Scan for the cell matching the given text and deliver its (x, y) coordinate at center. 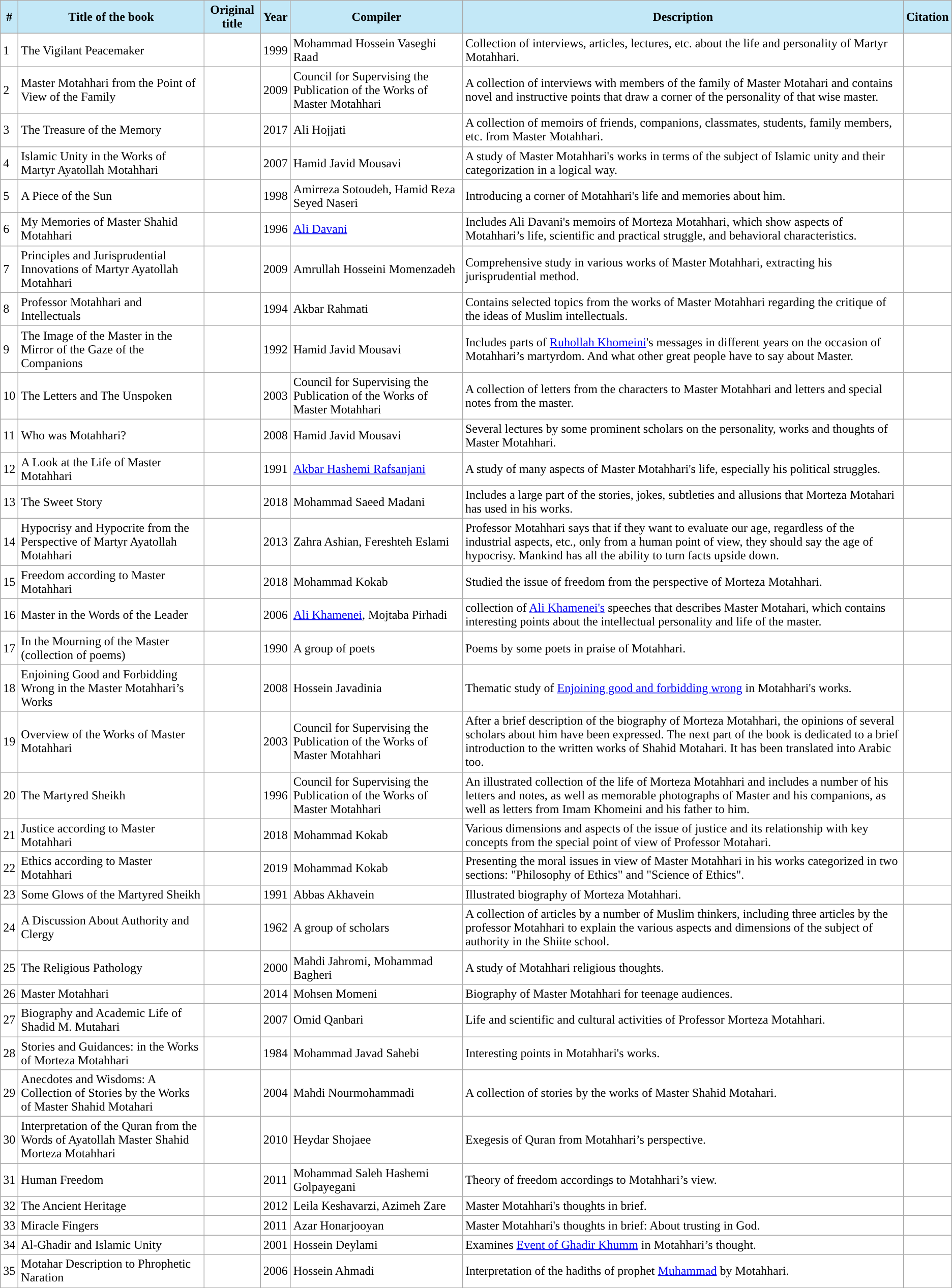
A collection of memoirs of friends, companions, classmates, students, family members, etc. from Master Motahhari. (682, 130)
2017 (276, 130)
Mohsen Momeni (376, 994)
Ali Khamenei, Mojtaba Pirhadi (376, 615)
Ethics according to Master Motahhari (111, 868)
Title of the book (111, 17)
2010 (276, 1140)
Professor Motahhari and Intellectuals (111, 309)
Stories and Guidances: in the Works of Morteza Motahhari (111, 1053)
Biography of Master Motahhari for teenage audiences. (682, 994)
Theory of freedom accordings to Motahhari’s view. (682, 1180)
Description (682, 17)
Presenting the moral issues in view of Master Motahhari in his works categorized in two sections: "Philosophy of Ethics" and "Science of Ethics". (682, 868)
Exegesis of Quran from Motahhari’s perspective. (682, 1140)
1994 (276, 309)
Mahdi Nourmohammadi (376, 1093)
5 (9, 196)
Illustrated biography of Morteza Motahhari. (682, 894)
11 (9, 435)
30 (9, 1140)
23 (9, 894)
Abbas Akhavein (376, 894)
Some Glows of the Martyred Sheikh (111, 894)
The Religious Pathology (111, 967)
7 (9, 269)
15 (9, 582)
32 (9, 1206)
10 (9, 396)
26 (9, 994)
A Discussion About Authority and Clergy (111, 927)
1 (9, 50)
Principles and Jurisprudential Innovations of Martyr Ayatollah Motahhari (111, 269)
2001 (276, 1245)
Master Motahhari's thoughts in brief: About trusting in God. (682, 1225)
12 (9, 469)
A collection of letters from the characters to Master Motahhari and letters and special notes from the master. (682, 396)
Ali Hojjati (376, 130)
16 (9, 615)
35 (9, 1271)
Enjoining Good and Forbidding Wrong in the Master Motahhari’s Works (111, 688)
17 (9, 648)
2012 (276, 1206)
My Memories of Master Shahid Motahhari (111, 229)
The Vigilant Peacemaker (111, 50)
4 (9, 163)
19 (9, 741)
1992 (276, 349)
2004 (276, 1093)
8 (9, 309)
A Look at the Life of Master Motahhari (111, 469)
The Ancient Heritage (111, 1206)
Justice according to Master Motahhari (111, 835)
Various dimensions and aspects of the issue of justice and its relationship with key concepts from the special point of view of Professor Motahari. (682, 835)
Interpretation of the Quran from the Words of Ayatollah Master Shahid Morteza Motahhari (111, 1140)
Al-Ghadir and Islamic Unity (111, 1245)
A study of Motahhari religious thoughts. (682, 967)
Akbar Hashemi Rafsanjani (376, 469)
Amrullah Hosseini Momenzadeh (376, 269)
13 (9, 502)
Life and scientific and cultural activities of Professor Morteza Motahhari. (682, 1020)
22 (9, 868)
24 (9, 927)
14 (9, 542)
Master Motahhari (111, 994)
18 (9, 688)
Several lectures by some prominent scholars on the personality, works and thoughts of Master Motahhari. (682, 435)
Who was Motahhari? (111, 435)
Introducing a corner of Motahhari's life and memories about him. (682, 196)
31 (9, 1180)
Zahra Ashian, Fereshteh Eslami (376, 542)
Mohammad Javad Sahebi (376, 1053)
Original title (232, 17)
1962 (276, 927)
The Sweet Story (111, 502)
1984 (276, 1053)
Year (276, 17)
A Piece of the Sun (111, 196)
2014 (276, 994)
1998 (276, 196)
Master Motahhari from the Point of View of the Family (111, 90)
Leila Keshavarzi, Azimeh Zare (376, 1206)
Compiler (376, 17)
Akbar Rahmati (376, 309)
2 (9, 90)
21 (9, 835)
A group of scholars (376, 927)
Hypocrisy and Hypocrite from the Perspective of Martyr Ayatollah Motahhari (111, 542)
The Martyred Sheikh (111, 795)
In the Mourning of the Master (collection of poems) (111, 648)
Mahdi Jahromi, Mohammad Bagheri (376, 967)
The Treasure of the Memory (111, 130)
Freedom according to Master Motahhari (111, 582)
Comprehensive study in various works of Master Motahhari, extracting his jurisprudential method. (682, 269)
Collection of interviews, articles, lectures, etc. about the life and personality of Martyr Motahhari. (682, 50)
Mohammad Hossein Vaseghi Raad (376, 50)
9 (9, 349)
2000 (276, 967)
2019 (276, 868)
# (9, 17)
Overview of the Works of Master Motahhari (111, 741)
Mohammad Saleh Hashemi Golpayegani (376, 1180)
Poems by some poets in praise of Motahhari. (682, 648)
Human Freedom (111, 1180)
Ali Davani (376, 229)
Hossein Deylami (376, 1245)
Master in the Words of the Leader (111, 615)
Examines Event of Ghadir Khumm in Motahhari’s thought. (682, 1245)
Interesting points in Motahhari's works. (682, 1053)
25 (9, 967)
28 (9, 1053)
3 (9, 130)
A collection of stories by the works of Master Shahid Motahari. (682, 1093)
2013 (276, 542)
Heydar Shojaee (376, 1140)
A group of poets (376, 648)
Islamic Unity in the Works of Martyr Ayatollah Motahhari (111, 163)
1990 (276, 648)
Thematic study of Enjoining good and forbidding wrong in Motahhari's works. (682, 688)
Interpretation of the hadiths of prophet Muhammad by Motahhari. (682, 1271)
Contains selected topics from the works of Master Motahhari regarding the critique of the ideas of Muslim intellectuals. (682, 309)
20 (9, 795)
Azar Honarjooyan (376, 1225)
Includes a large part of the stories, jokes, subtleties and allusions that Morteza Motahari has used in his works. (682, 502)
The Letters and The Unspoken (111, 396)
Master Motahhari's thoughts in brief. (682, 1206)
Hossein Ahmadi (376, 1271)
Motahar Description to Phrophetic Naration (111, 1271)
29 (9, 1093)
Amirreza Sotoudeh, Hamid Reza Seyed Naseri (376, 196)
34 (9, 1245)
Hossein Javadinia (376, 688)
Miracle Fingers (111, 1225)
A study of many aspects of Master Motahhari's life, especially his political struggles. (682, 469)
1999 (276, 50)
The Image of the Master in the Mirror of the Gaze of the Companions (111, 349)
Studied the issue of freedom from the perspective of Morteza Motahhari. (682, 582)
27 (9, 1020)
A study of Master Motahhari's works in terms of the subject of Islamic unity and their categorization in a logical way. (682, 163)
Citation (928, 17)
6 (9, 229)
Anecdotes and Wisdoms: A Collection of Stories by the Works of Master Shahid Motahari (111, 1093)
Omid Qanbari (376, 1020)
33 (9, 1225)
Biography and Academic Life of Shadid M. Mutahari (111, 1020)
Mohammad Saeed Madani (376, 502)
